Output the [x, y] coordinate of the center of the cell containing the given text.  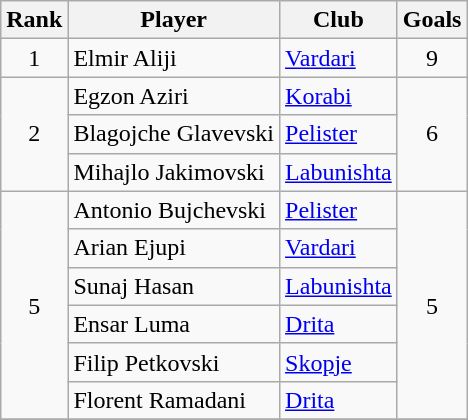
Club [339, 20]
Sunaj Hasan [174, 286]
1 [34, 58]
Goals [432, 20]
9 [432, 58]
Blagojche Glavevski [174, 134]
Arian Ejupi [174, 248]
Antonio Bujchevski [174, 210]
Filip Petkovski [174, 362]
Player [174, 20]
Mihajlo Jakimovski [174, 172]
Korabi [339, 96]
Skopje [339, 362]
Egzon Aziri [174, 96]
Rank [34, 20]
2 [34, 134]
6 [432, 134]
Ensar Luma [174, 324]
Elmir Aliji [174, 58]
Florent Ramadani [174, 400]
